Locate the cell with the specified text and output its (X, Y) center coordinate. 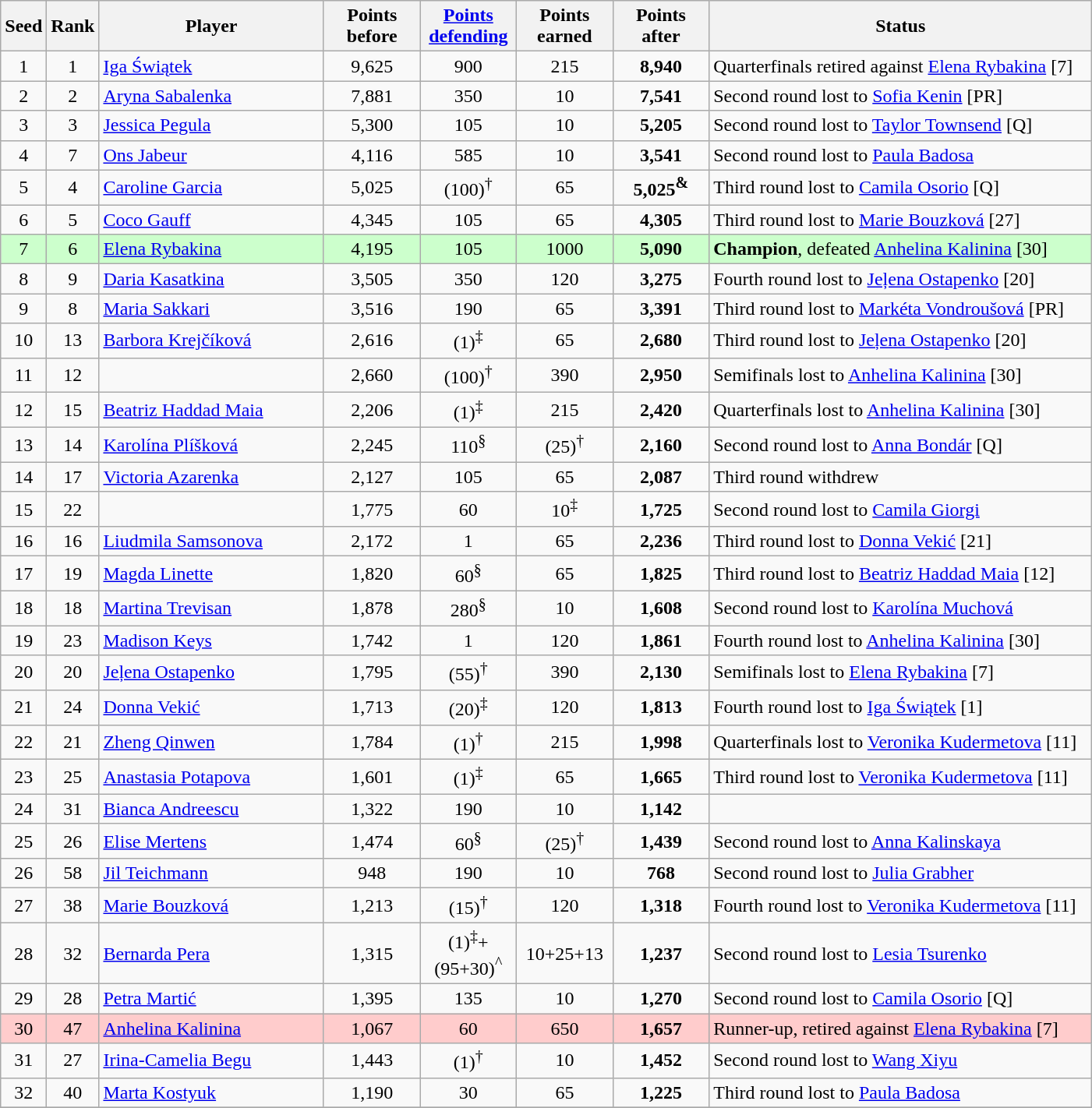
2,087 (661, 477)
1000 (565, 249)
1,270 (661, 998)
Second round lost to Sofia Kenin [PR] (901, 96)
3,516 (372, 309)
Barbora Krejčíková (212, 341)
(1)‡+(95+30)^ (468, 953)
2,236 (661, 542)
Third round lost to Veronika Kudermetova [11] (901, 778)
9,625 (372, 66)
4,116 (372, 155)
1,318 (661, 905)
Third round lost to Markéta Vondroušová [PR] (901, 309)
Runner-up, retired against Elena Rybakina [7] (901, 1028)
Victoria Azarenka (212, 477)
1,190 (372, 1092)
110§ (468, 446)
3,505 (372, 279)
2,160 (661, 446)
2,130 (661, 673)
4,195 (372, 249)
1,237 (661, 953)
Second round lost to Anna Kalinskaya (901, 842)
Status (901, 26)
Second round lost to Taylor Townsend [Q] (901, 125)
10+25+13 (565, 953)
Marta Kostyuk (212, 1092)
948 (372, 873)
47 (73, 1028)
1,067 (372, 1028)
1,775 (372, 510)
40 (73, 1092)
1,225 (661, 1092)
11 (23, 376)
1,657 (661, 1028)
1,322 (372, 809)
2,245 (372, 446)
Fourth round lost to Jeļena Ostapenko [20] (901, 279)
Quarterfinals retired against Elena Rybakina [7] (901, 66)
Third round lost to Marie Bouzková [27] (901, 220)
1,439 (661, 842)
4,305 (661, 220)
1,474 (372, 842)
1,813 (661, 707)
1,452 (661, 1061)
650 (565, 1028)
5,205 (661, 125)
10‡ (565, 510)
8,940 (661, 66)
5,300 (372, 125)
3,541 (661, 155)
Quarterfinals lost to Veronika Kudermetova [11] (901, 742)
1,725 (661, 510)
4,345 (372, 220)
5,025& (661, 187)
Third round lost to Paula Badosa (901, 1092)
1,601 (372, 778)
135 (468, 998)
Beatriz Haddad Maia (212, 410)
Karolína Plíšková (212, 446)
Second round lost to Julia Grabher (901, 873)
Champion, defeated Anhelina Kalinina [30] (901, 249)
2,660 (372, 376)
Jeļena Ostapenko (212, 673)
1,665 (661, 778)
Rank (73, 26)
Second round lost to Camila Giorgi (901, 510)
Ons Jabeur (212, 155)
Semifinals lost to Elena Rybakina [7] (901, 673)
Bernarda Pera (212, 953)
2,680 (661, 341)
2,420 (661, 410)
2,950 (661, 376)
Third round lost to Camila Osorio [Q] (901, 187)
Points defending (468, 26)
29 (23, 998)
1,795 (372, 673)
2,172 (372, 542)
Seed (23, 26)
280§ (468, 608)
1,878 (372, 608)
Third round lost to Donna Vekić [21] (901, 542)
5,025 (372, 187)
(20)‡ (468, 707)
1,142 (661, 809)
Jessica Pegula (212, 125)
5,090 (661, 249)
7,541 (661, 96)
Third round lost to Beatriz Haddad Maia [12] (901, 573)
Jil Teichmann (212, 873)
2,616 (372, 341)
Anhelina Kalinina (212, 1028)
Second round lost to Wang Xiyu (901, 1061)
(15)† (468, 905)
Player (212, 26)
585 (468, 155)
Madison Keys (212, 640)
Second round lost to Camila Osorio [Q] (901, 998)
Third round lost to Jeļena Ostapenko [20] (901, 341)
Points earned (565, 26)
Quarterfinals lost to Anhelina Kalinina [30] (901, 410)
58 (73, 873)
Fourth round lost to Iga Świątek [1] (901, 707)
1,443 (372, 1061)
Coco Gauff (212, 220)
Points before (372, 26)
1,825 (661, 573)
Caroline Garcia (212, 187)
1,315 (372, 953)
Donna Vekić (212, 707)
Aryna Sabalenka (212, 96)
Martina Trevisan (212, 608)
Semifinals lost to Anhelina Kalinina [30] (901, 376)
Elise Mertens (212, 842)
1,395 (372, 998)
Third round withdrew (901, 477)
1,998 (661, 742)
1,213 (372, 905)
Points after (661, 26)
Daria Kasatkina (212, 279)
Petra Martić (212, 998)
Second round lost to Paula Badosa (901, 155)
3,275 (661, 279)
Maria Sakkari (212, 309)
2,127 (372, 477)
1,608 (661, 608)
Liudmila Samsonova (212, 542)
Zheng Qinwen (212, 742)
2,206 (372, 410)
Second round lost to Anna Bondár [Q] (901, 446)
Fourth round lost to Veronika Kudermetova [11] (901, 905)
3,391 (661, 309)
Iga Świątek (212, 66)
(55)† (468, 673)
7,881 (372, 96)
768 (661, 873)
1,742 (372, 640)
38 (73, 905)
Bianca Andreescu (212, 809)
1,820 (372, 573)
Second round lost to Karolína Muchová (901, 608)
1,861 (661, 640)
1,713 (372, 707)
Elena Rybakina (212, 249)
Anastasia Potapova (212, 778)
1,784 (372, 742)
Marie Bouzková (212, 905)
Magda Linette (212, 573)
Irina-Camelia Begu (212, 1061)
Fourth round lost to Anhelina Kalinina [30] (901, 640)
900 (468, 66)
Second round lost to Lesia Tsurenko (901, 953)
